Identify which cell holds the provided text, then report its [X, Y] central coordinate. 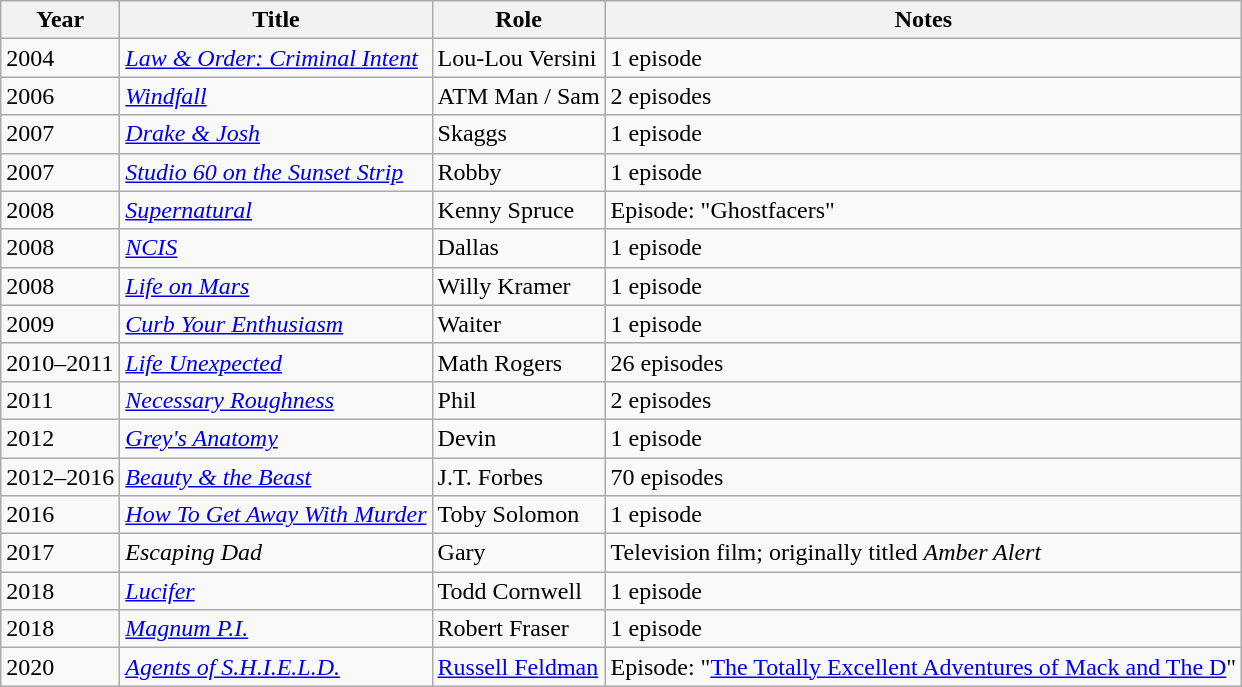
Episode: "Ghostfacers" [924, 210]
How To Get Away With Murder [276, 515]
Title [276, 20]
Gary [518, 553]
Grey's Anatomy [276, 438]
Lou-Lou Versini [518, 58]
Law & Order: Criminal Intent [276, 58]
NCIS [276, 248]
Year [60, 20]
Todd Cornwell [518, 591]
2012 [60, 438]
2017 [60, 553]
Escaping Dad [276, 553]
Russell Feldman [518, 667]
Toby Solomon [518, 515]
Magnum P.I. [276, 629]
Episode: "The Totally Excellent Adventures of Mack and The D" [924, 667]
70 episodes [924, 477]
Dallas [518, 248]
2011 [60, 400]
Supernatural [276, 210]
2006 [60, 96]
ATM Man / Sam [518, 96]
Phil [518, 400]
Curb Your Enthusiasm [276, 324]
Windfall [276, 96]
Life Unexpected [276, 362]
26 episodes [924, 362]
Agents of S.H.I.E.L.D. [276, 667]
Robby [518, 172]
Beauty & the Beast [276, 477]
2010–2011 [60, 362]
Life on Mars [276, 286]
Devin [518, 438]
Notes [924, 20]
Lucifer [276, 591]
2004 [60, 58]
Television film; originally titled Amber Alert [924, 553]
Necessary Roughness [276, 400]
Drake & Josh [276, 134]
2009 [60, 324]
Skaggs [518, 134]
Role [518, 20]
Willy Kramer [518, 286]
Waiter [518, 324]
Robert Fraser [518, 629]
2012–2016 [60, 477]
J.T. Forbes [518, 477]
2020 [60, 667]
Math Rogers [518, 362]
Kenny Spruce [518, 210]
Studio 60 on the Sunset Strip [276, 172]
2016 [60, 515]
